Search for the cell housing the specified text and yield its [x, y] center coordinate. 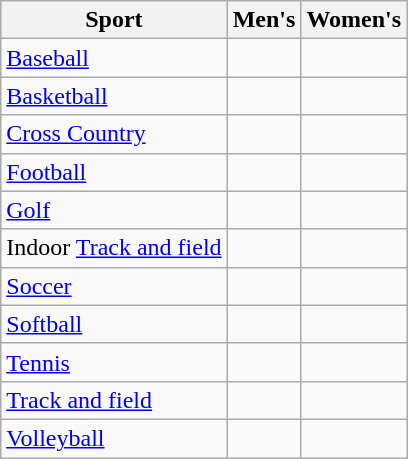
Golf [114, 210]
Softball [114, 324]
Indoor Track and field [114, 248]
Tennis [114, 362]
Football [114, 172]
Track and field [114, 400]
Men's [264, 20]
Women's [354, 20]
Baseball [114, 58]
Volleyball [114, 438]
Sport [114, 20]
Soccer [114, 286]
Basketball [114, 96]
Cross Country [114, 134]
